For the text-containing cell, return its midpoint in (X, Y) coordinate format. 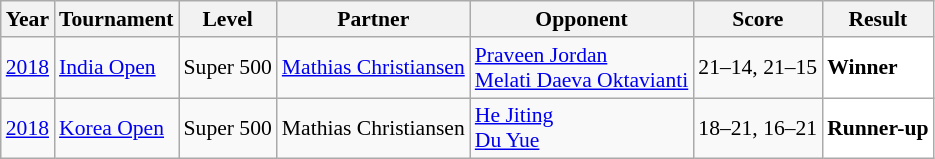
Runner-up (878, 128)
Tournament (116, 19)
Praveen Jordan Melati Daeva Oktavianti (582, 68)
18–21, 16–21 (758, 128)
Score (758, 19)
Level (228, 19)
21–14, 21–15 (758, 68)
He Jiting Du Yue (582, 128)
Result (878, 19)
Opponent (582, 19)
Winner (878, 68)
Partner (374, 19)
Year (28, 19)
Korea Open (116, 128)
India Open (116, 68)
